Return the [x, y] coordinate for the center point of the cell that contains the specified text.  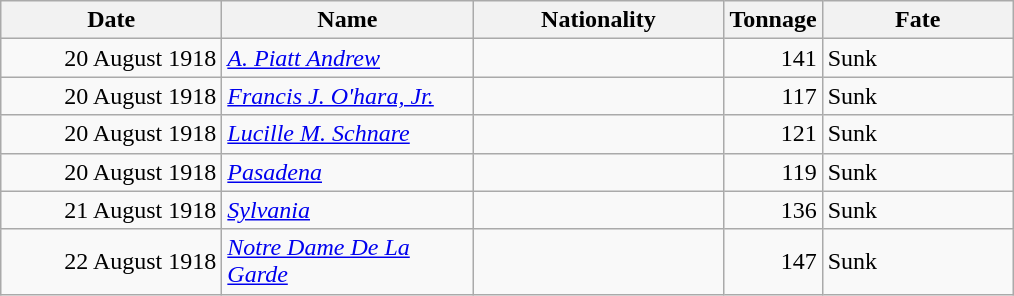
Tonnage [773, 20]
Lucille M. Schnare [348, 134]
Name [348, 20]
Pasadena [348, 172]
21 August 1918 [112, 210]
Sylvania [348, 210]
Date [112, 20]
Nationality [598, 20]
Francis J. O'hara, Jr. [348, 96]
141 [773, 58]
119 [773, 172]
A. Piatt Andrew [348, 58]
Fate [918, 20]
136 [773, 210]
147 [773, 262]
117 [773, 96]
Notre Dame De La Garde [348, 262]
22 August 1918 [112, 262]
121 [773, 134]
